Locate the cell with the specified text and output its [X, Y] center coordinate. 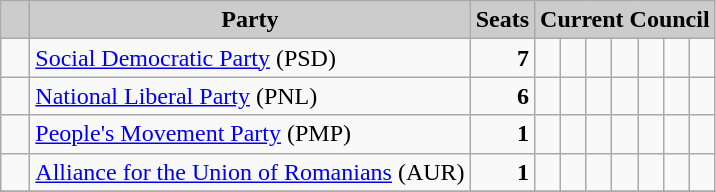
6 [502, 96]
Current Council [626, 20]
Social Democratic Party (PSD) [250, 58]
People's Movement Party (PMP) [250, 134]
Party [250, 20]
7 [502, 58]
Alliance for the Union of Romanians (AUR) [250, 172]
National Liberal Party (PNL) [250, 96]
Seats [502, 20]
